From the cell containing the given text, extract its center point as (x, y) coordinate. 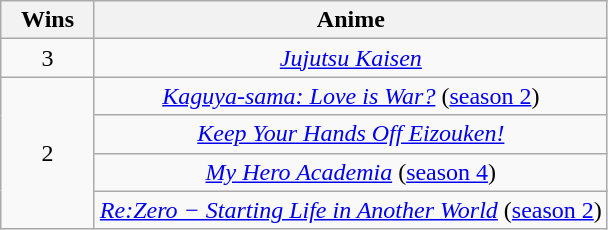
Jujutsu Kaisen (350, 58)
Wins (48, 20)
Re:Zero − Starting Life in Another World (season 2) (350, 210)
My Hero Academia (season 4) (350, 172)
Kaguya-sama: Love is War? (season 2) (350, 96)
Keep Your Hands Off Eizouken! (350, 134)
2 (48, 153)
Anime (350, 20)
3 (48, 58)
